For the text-containing cell, return its midpoint in [X, Y] coordinate format. 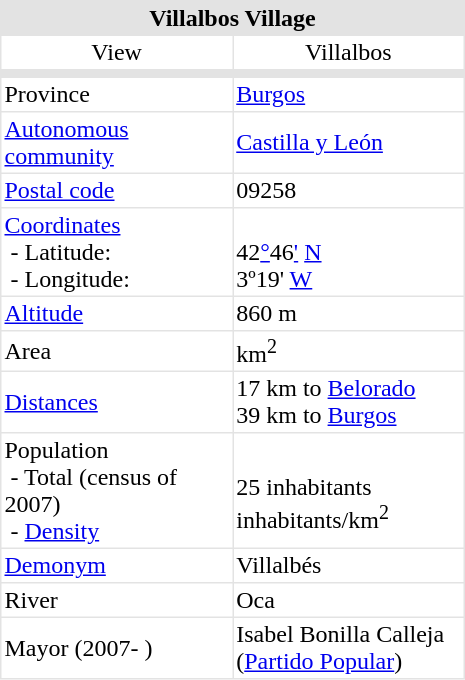
Isabel Bonilla Calleja (Partido Popular) [348, 648]
Demonym [117, 566]
42°46' N 3º19' W [348, 252]
Villalbos [348, 52]
Population - Total (census of 2007) - Density [117, 491]
km2 [348, 352]
860 m [348, 314]
17 km to Belorado 39 km to Burgos [348, 402]
Oca [348, 600]
Area [117, 352]
Distances [117, 402]
09258 [348, 190]
Villalbos Village [233, 18]
View [117, 52]
Burgos [348, 94]
Villalbés [348, 566]
Autonomous community [117, 142]
Postal code [117, 190]
Mayor (2007- ) [117, 648]
Province [117, 94]
25 inhabitants inhabitants/km2 [348, 491]
Coordinates - Latitude: - Longitude: [117, 252]
Castilla y León [348, 142]
Altitude [117, 314]
River [117, 600]
